Identify which cell holds the provided text, then report its (x, y) central coordinate. 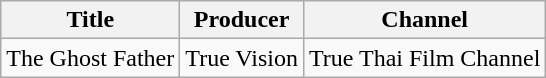
Title (90, 20)
Producer (242, 20)
The Ghost Father (90, 58)
True Thai Film Channel (424, 58)
True Vision (242, 58)
Channel (424, 20)
